Provide the (X, Y) coordinate of the cell's center where the given text is located.  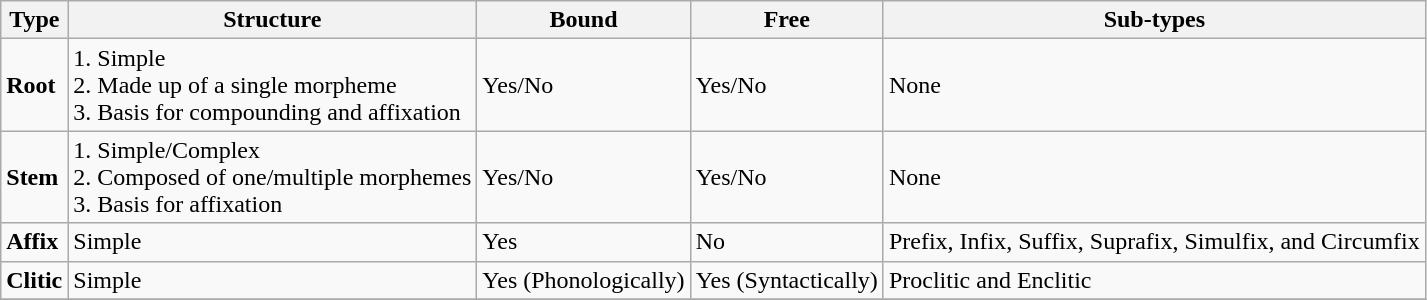
Proclitic and Enclitic (1154, 280)
Prefix, Infix, Suffix, Suprafix, Simulfix, and Circumfix (1154, 242)
Yes (Phonologically) (584, 280)
Free (786, 20)
Yes (Syntactically) (786, 280)
Sub-types (1154, 20)
No (786, 242)
Bound (584, 20)
1. Simple2. Made up of a single morpheme3. Basis for compounding and affixation (272, 85)
Affix (34, 242)
Structure (272, 20)
Root (34, 85)
Stem (34, 177)
Yes (584, 242)
Clitic (34, 280)
Type (34, 20)
1. Simple/Complex 2. Composed of one/multiple morphemes 3. Basis for affixation (272, 177)
